Extract the [X, Y] coordinate from the center of the cell holding the provided text.  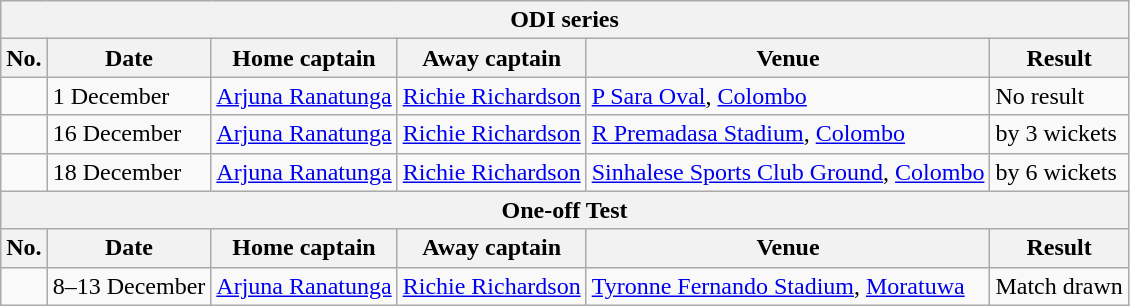
Match drawn [1059, 286]
R Premadasa Stadium, Colombo [788, 134]
8–13 December [129, 286]
ODI series [565, 20]
by 6 wickets [1059, 172]
Tyronne Fernando Stadium, Moratuwa [788, 286]
16 December [129, 134]
Sinhalese Sports Club Ground, Colombo [788, 172]
No result [1059, 96]
by 3 wickets [1059, 134]
P Sara Oval, Colombo [788, 96]
18 December [129, 172]
1 December [129, 96]
One-off Test [565, 210]
